Scan for the cell matching the given text and deliver its [x, y] coordinate at center. 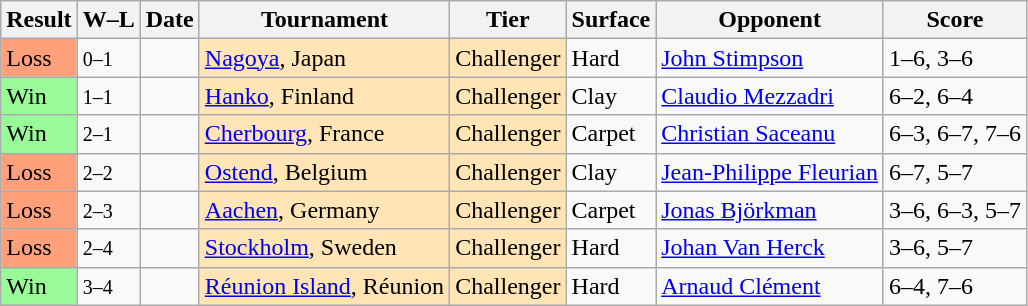
6–4, 7–6 [954, 286]
1–1 [108, 96]
Surface [611, 20]
Aachen, Germany [324, 210]
Ostend, Belgium [324, 172]
3–4 [108, 286]
2–4 [108, 248]
Date [170, 20]
3–6, 5–7 [954, 248]
John Stimpson [770, 58]
Claudio Mezzadri [770, 96]
Score [954, 20]
Réunion Island, Réunion [324, 286]
3–6, 6–3, 5–7 [954, 210]
Jonas Björkman [770, 210]
Christian Saceanu [770, 134]
Johan Van Herck [770, 248]
Tier [508, 20]
W–L [108, 20]
2–1 [108, 134]
0–1 [108, 58]
Jean-Philippe Fleurian [770, 172]
6–7, 5–7 [954, 172]
Arnaud Clément [770, 286]
6–3, 6–7, 7–6 [954, 134]
2–3 [108, 210]
Stockholm, Sweden [324, 248]
Result [39, 20]
Tournament [324, 20]
6–2, 6–4 [954, 96]
2–2 [108, 172]
1–6, 3–6 [954, 58]
Opponent [770, 20]
Cherbourg, France [324, 134]
Nagoya, Japan [324, 58]
Hanko, Finland [324, 96]
